Find where the given text appears and provide that cell's center as (x, y) coordinate. 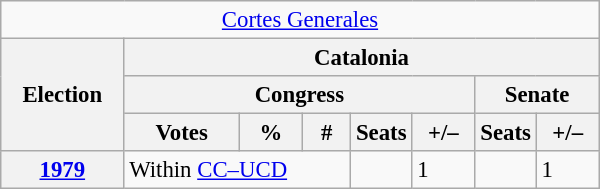
Cortes Generales (300, 20)
Within CC–UCD (238, 170)
Congress (300, 95)
1979 (62, 170)
Senate (537, 95)
Votes (182, 133)
Catalonia (362, 58)
Election (62, 96)
# (327, 133)
% (270, 133)
